For the text-containing cell, return its midpoint in (x, y) coordinate format. 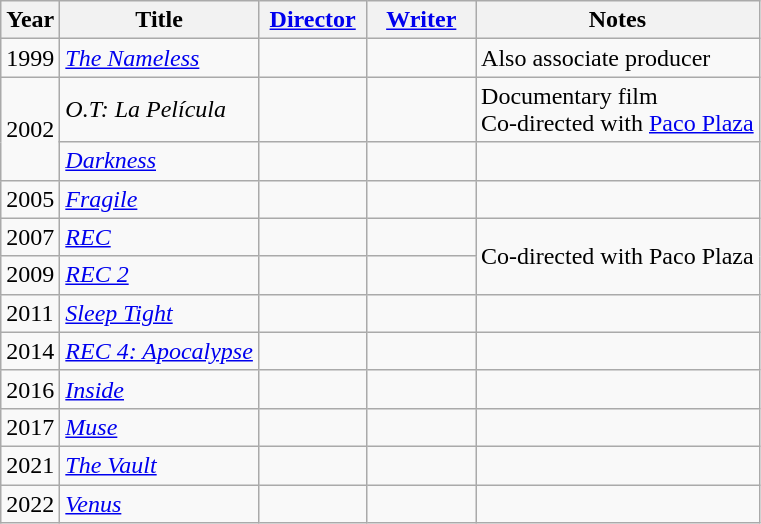
Inside (160, 389)
Director (312, 20)
2007 (30, 237)
Title (160, 20)
Sleep Tight (160, 313)
Documentary filmCo-directed with Paco Plaza (618, 110)
The Vault (160, 465)
2009 (30, 275)
2005 (30, 199)
2016 (30, 389)
Co-directed with Paco Plaza (618, 256)
REC (160, 237)
The Nameless (160, 58)
Fragile (160, 199)
Writer (422, 20)
2011 (30, 313)
Muse (160, 427)
Year (30, 20)
O.T: La Película (160, 110)
2002 (30, 128)
Notes (618, 20)
REC 4: Apocalypse (160, 351)
Venus (160, 503)
Darkness (160, 161)
2022 (30, 503)
1999 (30, 58)
2017 (30, 427)
2014 (30, 351)
2021 (30, 465)
REC 2 (160, 275)
Also associate producer (618, 58)
